Provide the (X, Y) coordinate of the cell's center where the given text is located.  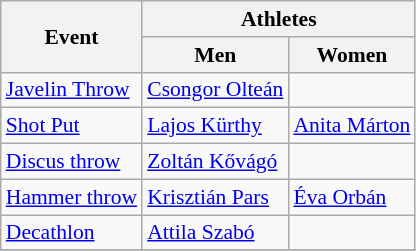
Women (352, 55)
Hammer throw (72, 197)
Zoltán Kővágó (215, 162)
Javelin Throw (72, 90)
Shot Put (72, 126)
Event (72, 36)
Discus throw (72, 162)
Attila Szabó (215, 233)
Krisztián Pars (215, 197)
Decathlon (72, 233)
Athletes (278, 19)
Csongor Olteán (215, 90)
Lajos Kürthy (215, 126)
Anita Márton (352, 126)
Éva Orbán (352, 197)
Men (215, 55)
